Provide the (x, y) coordinate of the cell's center where the given text is located.  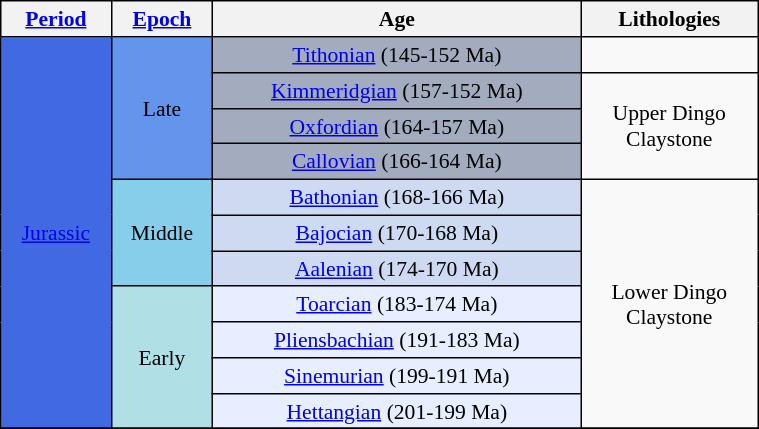
Jurassic (56, 233)
Period (56, 19)
Lower DingoClaystone (670, 304)
Tithonian (145-152 Ma) (397, 55)
Late (162, 108)
Upper DingoClaystone (670, 126)
Bathonian (168-166 Ma) (397, 197)
Callovian (166-164 Ma) (397, 162)
Lithologies (670, 19)
Toarcian (183-174 Ma) (397, 304)
Epoch (162, 19)
Oxfordian (164-157 Ma) (397, 126)
Middle (162, 232)
Hettangian (201-199 Ma) (397, 411)
Kimmeridgian (157-152 Ma) (397, 91)
Early (162, 357)
Bajocian (170-168 Ma) (397, 233)
Pliensbachian (191-183 Ma) (397, 340)
Age (397, 19)
Sinemurian (199-191 Ma) (397, 376)
Aalenian (174-170 Ma) (397, 269)
